Extract the (X, Y) coordinate from the center of the cell holding the provided text.  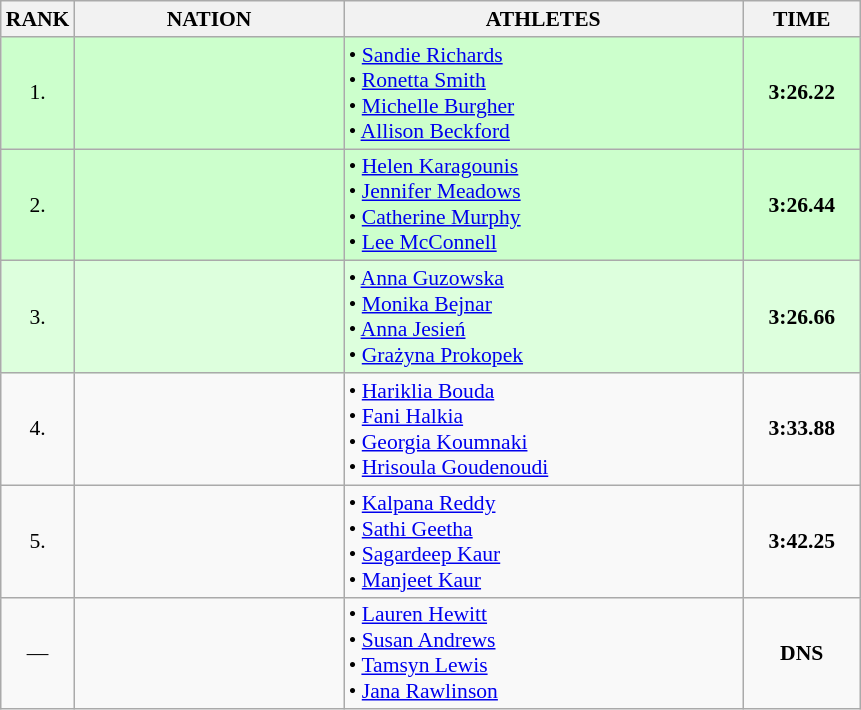
1. (38, 93)
3:42.25 (802, 541)
4. (38, 429)
3:26.66 (802, 317)
RANK (38, 19)
• Sandie Richards• Ronetta Smith• Michelle Burgher• Allison Beckford (544, 93)
• Anna Guzowska• Monika Bejnar• Anna Jesień• Grażyna Prokopek (544, 317)
• Kalpana Reddy• Sathi Geetha• Sagardeep Kaur• Manjeet Kaur (544, 541)
5. (38, 541)
• Helen Karagounis• Jennifer Meadows• Catherine Murphy• Lee McConnell (544, 205)
DNS (802, 653)
3. (38, 317)
NATION (208, 19)
— (38, 653)
TIME (802, 19)
3:33.88 (802, 429)
2. (38, 205)
• Hariklia Bouda• Fani Halkia• Georgia Koumnaki• Hrisoula Goudenoudi (544, 429)
ATHLETES (544, 19)
3:26.22 (802, 93)
3:26.44 (802, 205)
• Lauren Hewitt• Susan Andrews• Tamsyn Lewis• Jana Rawlinson (544, 653)
